Identify which cell holds the provided text, then report its (X, Y) central coordinate. 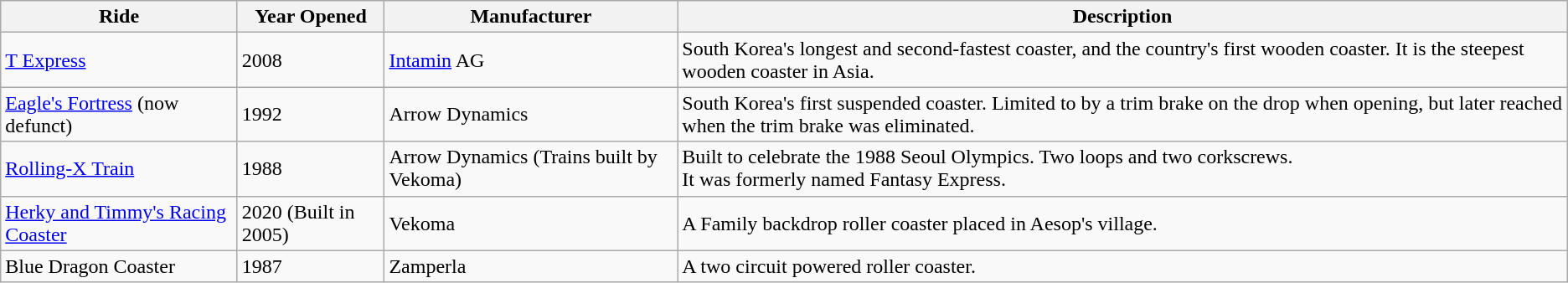
Herky and Timmy's Racing Coaster (119, 223)
Zamperla (531, 266)
Arrow Dynamics (531, 114)
A Family backdrop roller coaster placed in Aesop's village. (1122, 223)
Arrow Dynamics (Trains built by Vekoma) (531, 169)
2020 (Built in 2005) (311, 223)
2008 (311, 60)
1988 (311, 169)
A two circuit powered roller coaster. (1122, 266)
Intamin AG (531, 60)
Vekoma (531, 223)
1992 (311, 114)
Description (1122, 17)
1987 (311, 266)
Eagle's Fortress (now defunct) (119, 114)
Built to celebrate the 1988 Seoul Olympics. Two loops and two corkscrews.It was formerly named Fantasy Express. (1122, 169)
South Korea's longest and second-fastest coaster, and the country's first wooden coaster. It is the steepest wooden coaster in Asia. (1122, 60)
T Express (119, 60)
Year Opened (311, 17)
Ride (119, 17)
Manufacturer (531, 17)
South Korea's first suspended coaster. Limited to by a trim brake on the drop when opening, but later reached when the trim brake was eliminated. (1122, 114)
Rolling-X Train (119, 169)
Blue Dragon Coaster (119, 266)
